Extract the (x, y) coordinate from the center of the cell holding the provided text.  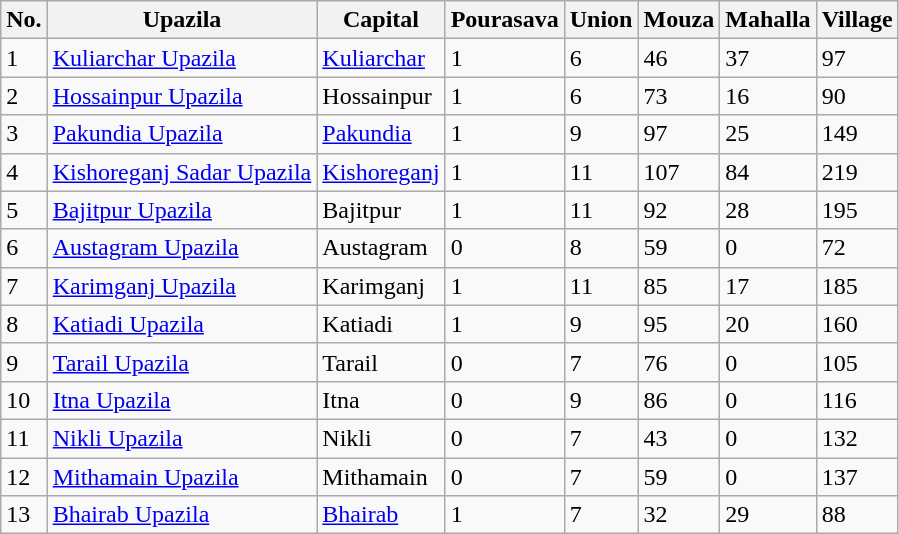
Nikli Upazila (182, 438)
90 (857, 96)
Kishoreganj Sadar Upazila (182, 172)
3 (24, 134)
Hossainpur Upazila (182, 96)
88 (857, 515)
Pakundia (381, 134)
Bajitpur Upazila (182, 210)
Katiadi Upazila (182, 324)
5 (24, 210)
Austagram Upazila (182, 248)
105 (857, 362)
Itna (381, 400)
Kuliarchar (381, 58)
95 (679, 324)
2 (24, 96)
29 (768, 515)
43 (679, 438)
Upazila (182, 20)
73 (679, 96)
84 (768, 172)
10 (24, 400)
37 (768, 58)
28 (768, 210)
Karimganj Upazila (182, 286)
185 (857, 286)
Itna Upazila (182, 400)
Mithamain Upazila (182, 477)
Mithamain (381, 477)
Pakundia Upazila (182, 134)
12 (24, 477)
Nikli (381, 438)
86 (679, 400)
Hossainpur (381, 96)
Tarail (381, 362)
Katiadi (381, 324)
No. (24, 20)
Austagram (381, 248)
85 (679, 286)
16 (768, 96)
Bajitpur (381, 210)
Village (857, 20)
Kuliarchar Upazila (182, 58)
32 (679, 515)
149 (857, 134)
13 (24, 515)
195 (857, 210)
137 (857, 477)
72 (857, 248)
107 (679, 172)
219 (857, 172)
132 (857, 438)
Pourasava (504, 20)
4 (24, 172)
Mahalla (768, 20)
116 (857, 400)
Karimganj (381, 286)
20 (768, 324)
46 (679, 58)
Bhairab (381, 515)
25 (768, 134)
Mouza (679, 20)
76 (679, 362)
92 (679, 210)
160 (857, 324)
Kishoreganj (381, 172)
17 (768, 286)
Union (601, 20)
Bhairab Upazila (182, 515)
Tarail Upazila (182, 362)
Capital (381, 20)
